Locate the cell with the specified text and output its (X, Y) center coordinate. 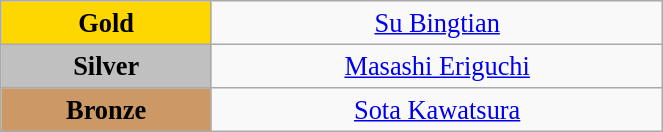
Masashi Eriguchi (436, 66)
Su Bingtian (436, 22)
Bronze (106, 109)
Silver (106, 66)
Gold (106, 22)
Sota Kawatsura (436, 109)
